Detect which cell encompasses the target text, then output its [X, Y] center coordinate. 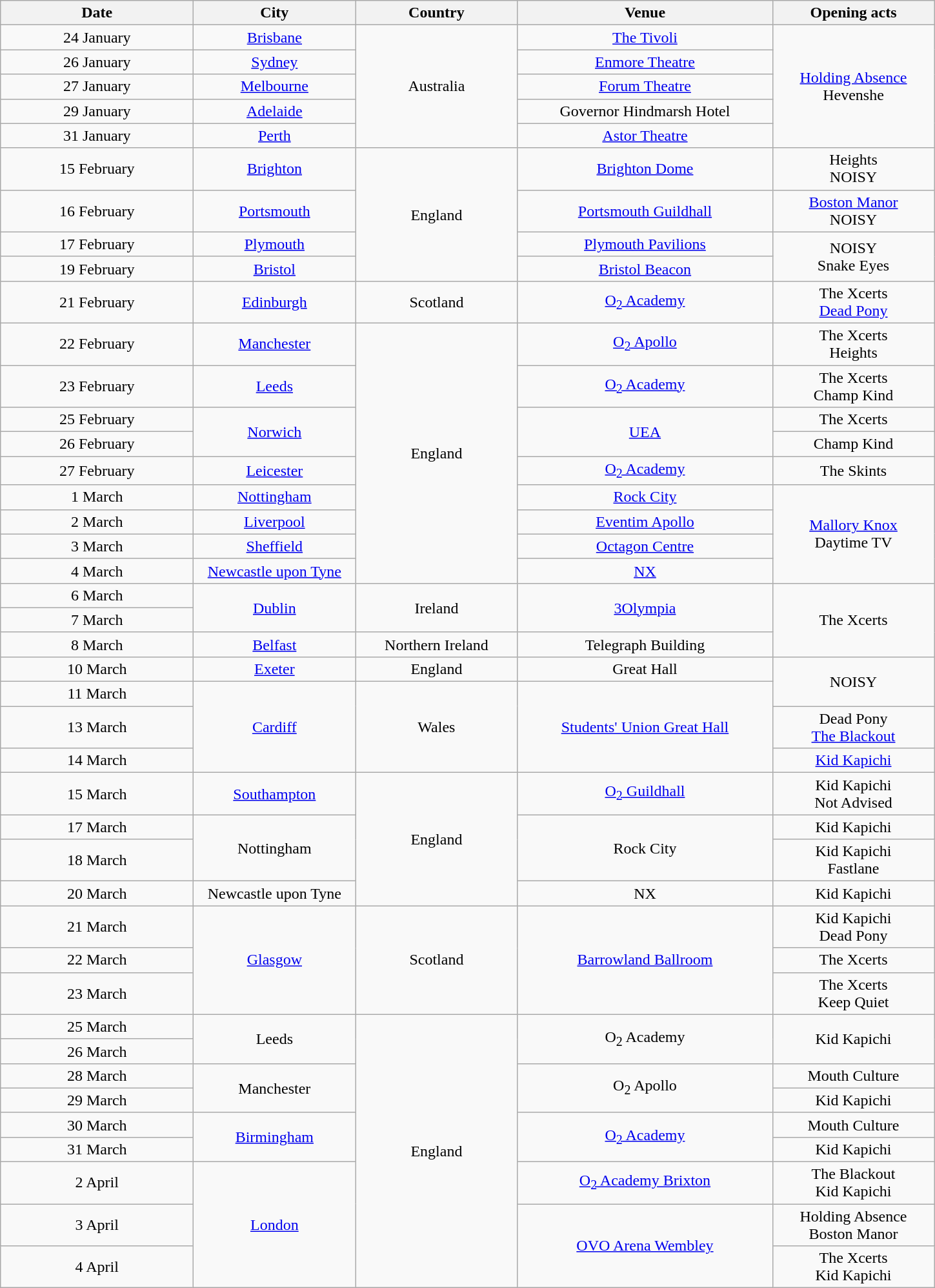
The XcertsKeep Quiet [853, 993]
28 March [97, 1076]
Enmore Theatre [645, 62]
Adelaide [275, 111]
Dublin [275, 608]
11 March [97, 694]
Great Hall [645, 669]
Boston ManorNOISY [853, 210]
Country [436, 13]
Plymouth [275, 244]
The XcertsHeights [853, 343]
The XcertsChamp Kind [853, 386]
Melbourne [275, 87]
Cardiff [275, 727]
Date [97, 13]
Birmingham [275, 1137]
Students' Union Great Hall [645, 727]
Plymouth Pavilions [645, 244]
Sheffield [275, 546]
8 March [97, 644]
Liverpool [275, 522]
Southampton [275, 794]
London [275, 1225]
23 March [97, 993]
Venue [645, 13]
Glasgow [275, 960]
30 March [97, 1125]
17 March [97, 827]
The Skints [853, 471]
29 March [97, 1100]
25 February [97, 420]
Leicester [275, 471]
HeightsNOISY [853, 169]
3Olympia [645, 608]
3 March [97, 546]
Wales [436, 727]
31 January [97, 136]
Champ Kind [853, 444]
NOISYSnake Eyes [853, 256]
25 March [97, 1027]
Perth [275, 136]
Kid KapichiNot Advised [853, 794]
Northern Ireland [436, 644]
The XcertsDead Pony [853, 302]
OVO Arena Wembley [645, 1246]
18 March [97, 860]
Holding AbsenceBoston Manor [853, 1225]
26 January [97, 62]
1 March [97, 497]
NOISY [853, 681]
Eventim Apollo [645, 522]
O2 Academy Brixton [645, 1183]
27 January [97, 87]
Barrowland Ballroom [645, 960]
Forum Theatre [645, 87]
14 March [97, 761]
Bristol Beacon [645, 269]
Kid KapichiFastlane [853, 860]
4 March [97, 571]
22 February [97, 343]
Brighton Dome [645, 169]
Dead PonyThe Blackout [853, 727]
20 March [97, 894]
24 January [97, 37]
3 April [97, 1225]
29 January [97, 111]
Australia [436, 87]
Astor Theatre [645, 136]
16 February [97, 210]
Sydney [275, 62]
Portsmouth Guildhall [645, 210]
27 February [97, 471]
Brisbane [275, 37]
Holding AbsenceHevenshe [853, 87]
2 April [97, 1183]
Kid KapichiDead Pony [853, 927]
4 April [97, 1267]
Octagon Centre [645, 546]
21 February [97, 302]
Opening acts [853, 13]
23 February [97, 386]
22 March [97, 960]
26 March [97, 1051]
6 March [97, 595]
Brighton [275, 169]
17 February [97, 244]
15 February [97, 169]
21 March [97, 927]
7 March [97, 620]
13 March [97, 727]
The XcertsKid Kapichi [853, 1267]
31 March [97, 1149]
Exeter [275, 669]
Norwich [275, 432]
Mallory KnoxDaytime TV [853, 534]
Edinburgh [275, 302]
26 February [97, 444]
City [275, 13]
Bristol [275, 269]
Belfast [275, 644]
Ireland [436, 608]
Governor Hindmarsh Hotel [645, 111]
Portsmouth [275, 210]
10 March [97, 669]
19 February [97, 269]
The Tivoli [645, 37]
Telegraph Building [645, 644]
2 March [97, 522]
O2 Guildhall [645, 794]
15 March [97, 794]
The BlackoutKid Kapichi [853, 1183]
UEA [645, 432]
